Find where the given text appears and provide that cell's center as (x, y) coordinate. 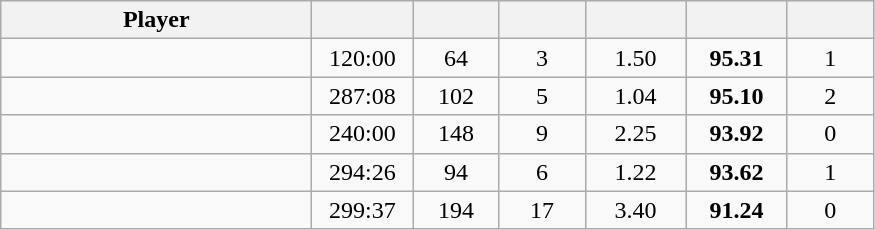
102 (456, 96)
2.25 (636, 134)
95.31 (736, 58)
1.04 (636, 96)
5 (542, 96)
94 (456, 172)
1.22 (636, 172)
240:00 (362, 134)
299:37 (362, 210)
93.62 (736, 172)
95.10 (736, 96)
3 (542, 58)
1.50 (636, 58)
Player (156, 20)
120:00 (362, 58)
6 (542, 172)
3.40 (636, 210)
294:26 (362, 172)
9 (542, 134)
194 (456, 210)
2 (830, 96)
64 (456, 58)
287:08 (362, 96)
148 (456, 134)
17 (542, 210)
91.24 (736, 210)
93.92 (736, 134)
